Extract the [x, y] coordinate from the center of the cell holding the provided text.  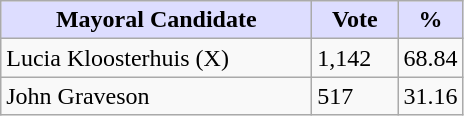
68.84 [430, 58]
John Graveson [156, 96]
Vote [355, 20]
31.16 [430, 96]
517 [355, 96]
% [430, 20]
Mayoral Candidate [156, 20]
1,142 [355, 58]
Lucia Kloosterhuis (X) [156, 58]
